Find where the given text appears and provide that cell's center as [X, Y] coordinate. 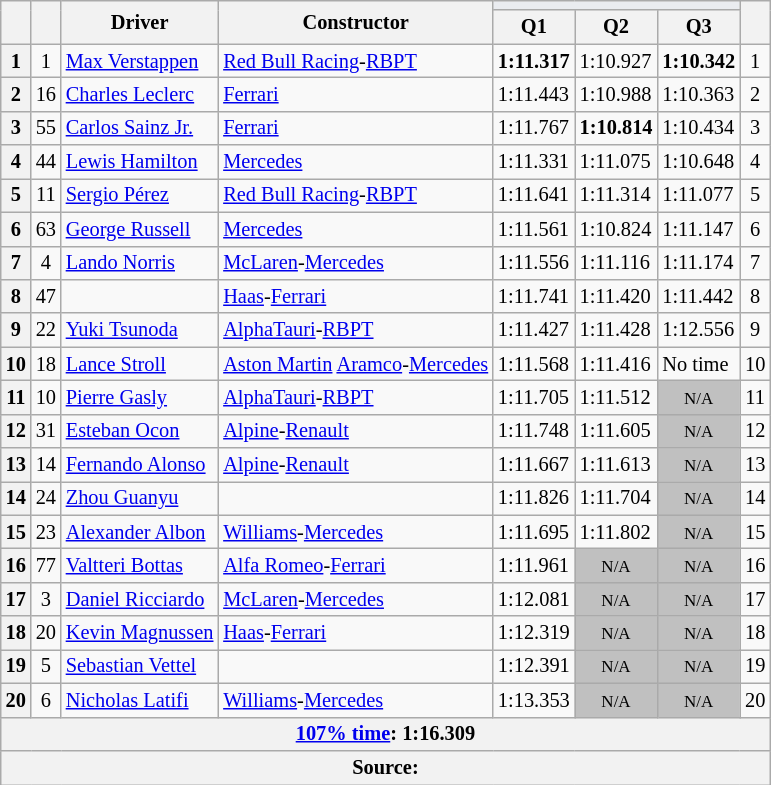
1:10.988 [616, 94]
1:11.802 [616, 532]
1:11.077 [698, 195]
1:11.116 [616, 263]
1:11.613 [616, 465]
1:10.814 [616, 128]
107% time: 1:16.309 [386, 734]
Lewis Hamilton [140, 162]
Constructor [356, 22]
Aston Martin Aramco-Mercedes [356, 364]
1:12.081 [534, 599]
1:12.556 [698, 330]
1:11.317 [534, 61]
Q3 [698, 27]
No time [698, 364]
Q1 [534, 27]
44 [46, 162]
1:11.767 [534, 128]
1:11.667 [534, 465]
1:11.561 [534, 229]
1:11.075 [616, 162]
1:11.443 [534, 94]
Driver [140, 22]
1:13.353 [534, 700]
1:12.391 [534, 666]
1:11.641 [534, 195]
55 [46, 128]
1:11.314 [616, 195]
Daniel Ricciardo [140, 599]
1:10.927 [616, 61]
23 [46, 532]
22 [46, 330]
1:11.695 [534, 532]
Fernando Alonso [140, 465]
1:11.428 [616, 330]
Lance Stroll [140, 364]
1:11.416 [616, 364]
Max Verstappen [140, 61]
1:12.319 [534, 633]
Zhou Guanyu [140, 498]
24 [46, 498]
Source: [386, 767]
1:11.826 [534, 498]
1:11.331 [534, 162]
1:11.748 [534, 431]
77 [46, 565]
Pierre Gasly [140, 397]
Sebastian Vettel [140, 666]
Sergio Pérez [140, 195]
1:11.420 [616, 296]
1:11.705 [534, 397]
Yuki Tsunoda [140, 330]
Carlos Sainz Jr. [140, 128]
1:11.442 [698, 296]
Kevin Magnussen [140, 633]
47 [46, 296]
Valtteri Bottas [140, 565]
1:11.556 [534, 263]
1:10.434 [698, 128]
Esteban Ocon [140, 431]
George Russell [140, 229]
1:11.568 [534, 364]
1:11.605 [616, 431]
1:11.741 [534, 296]
1:10.342 [698, 61]
1:11.961 [534, 565]
Q2 [616, 27]
Nicholas Latifi [140, 700]
Alexander Albon [140, 532]
63 [46, 229]
1:10.648 [698, 162]
1:11.427 [534, 330]
31 [46, 431]
1:11.704 [616, 498]
1:11.512 [616, 397]
1:11.174 [698, 263]
1:11.147 [698, 229]
Alfa Romeo-Ferrari [356, 565]
Charles Leclerc [140, 94]
Lando Norris [140, 263]
1:10.824 [616, 229]
1:10.363 [698, 94]
